Capture the cell that displays the provided text and extract its [x, y] central coordinate. 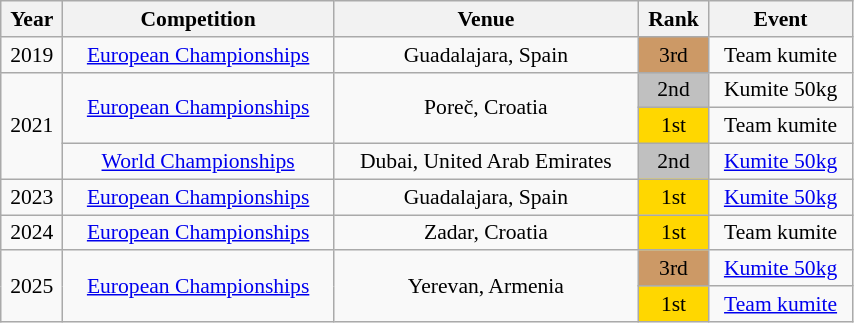
Competition [198, 19]
Rank [673, 19]
Dubai, United Arab Emirates [486, 162]
Year [32, 19]
Venue [486, 19]
Zadar, Croatia [486, 233]
2025 [32, 286]
2024 [32, 233]
World Championships [198, 162]
Event [781, 19]
2023 [32, 197]
2019 [32, 55]
Yerevan, Armenia [486, 286]
Poreč, Croatia [486, 108]
2021 [32, 126]
